Pinpoint the cell where the given text exists, returning its (x, y) midpoint coordinate. 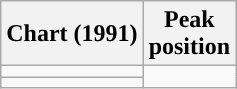
Chart (1991) (72, 34)
Peakposition (189, 34)
